Provide the (x, y) coordinate of the cell's center where the given text is located.  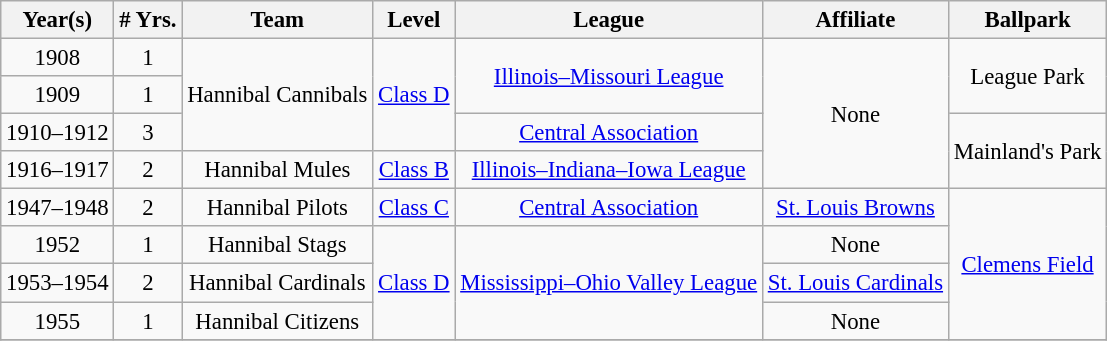
1916–1917 (58, 170)
Mississippi–Ohio Valley League (609, 282)
1947–1948 (58, 208)
# Yrs. (148, 20)
Hannibal Pilots (278, 208)
1953–1954 (58, 283)
St. Louis Browns (855, 208)
Mainland's Park (1027, 152)
League (609, 20)
1908 (58, 58)
Year(s) (58, 20)
3 (148, 133)
Illinois–Indiana–Iowa League (609, 170)
1955 (58, 321)
Hannibal Stags (278, 245)
Clemens Field (1027, 264)
1910–1912 (58, 133)
Illinois–Missouri League (609, 76)
Hannibal Cannibals (278, 96)
Hannibal Citizens (278, 321)
Class C (414, 208)
Class B (414, 170)
Ballpark (1027, 20)
1952 (58, 245)
Hannibal Cardinals (278, 283)
League Park (1027, 76)
Hannibal Mules (278, 170)
Affiliate (855, 20)
Level (414, 20)
St. Louis Cardinals (855, 283)
1909 (58, 95)
Team (278, 20)
